Return [x, y] of the center of cell containing provided text 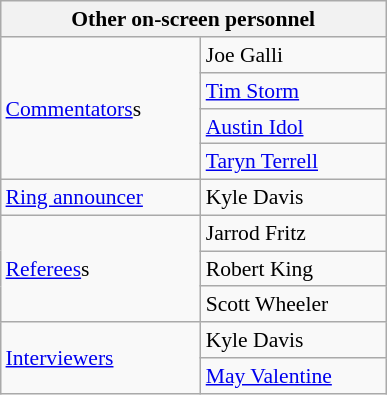
May Valentine [294, 376]
Ring announcer [101, 197]
Refereess [101, 268]
Jarrod Fritz [294, 233]
Commentatorss [101, 108]
Tim Storm [294, 91]
Other on-screen personnel [194, 19]
Scott Wheeler [294, 304]
Interviewers [101, 358]
Taryn Terrell [294, 162]
Austin Idol [294, 126]
Robert King [294, 269]
Joe Galli [294, 55]
